Return (x, y) of the center of cell containing provided text 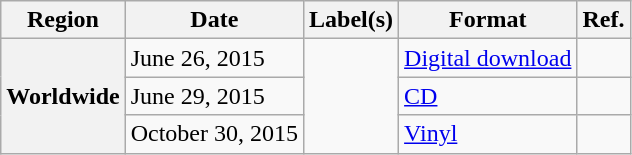
June 26, 2015 (214, 58)
Digital download (488, 58)
Region (63, 20)
CD (488, 96)
Worldwide (63, 96)
October 30, 2015 (214, 134)
Date (214, 20)
Ref. (604, 20)
Vinyl (488, 134)
Format (488, 20)
June 29, 2015 (214, 96)
Label(s) (352, 20)
